Provide the (x, y) coordinate of the cell's center where the given text is located.  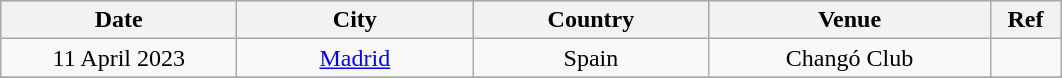
Changó Club (850, 58)
Ref (1026, 20)
Venue (850, 20)
Spain (591, 58)
Madrid (355, 58)
Date (119, 20)
11 April 2023 (119, 58)
City (355, 20)
Country (591, 20)
